Scan for the cell matching the given text and deliver its (x, y) coordinate at center. 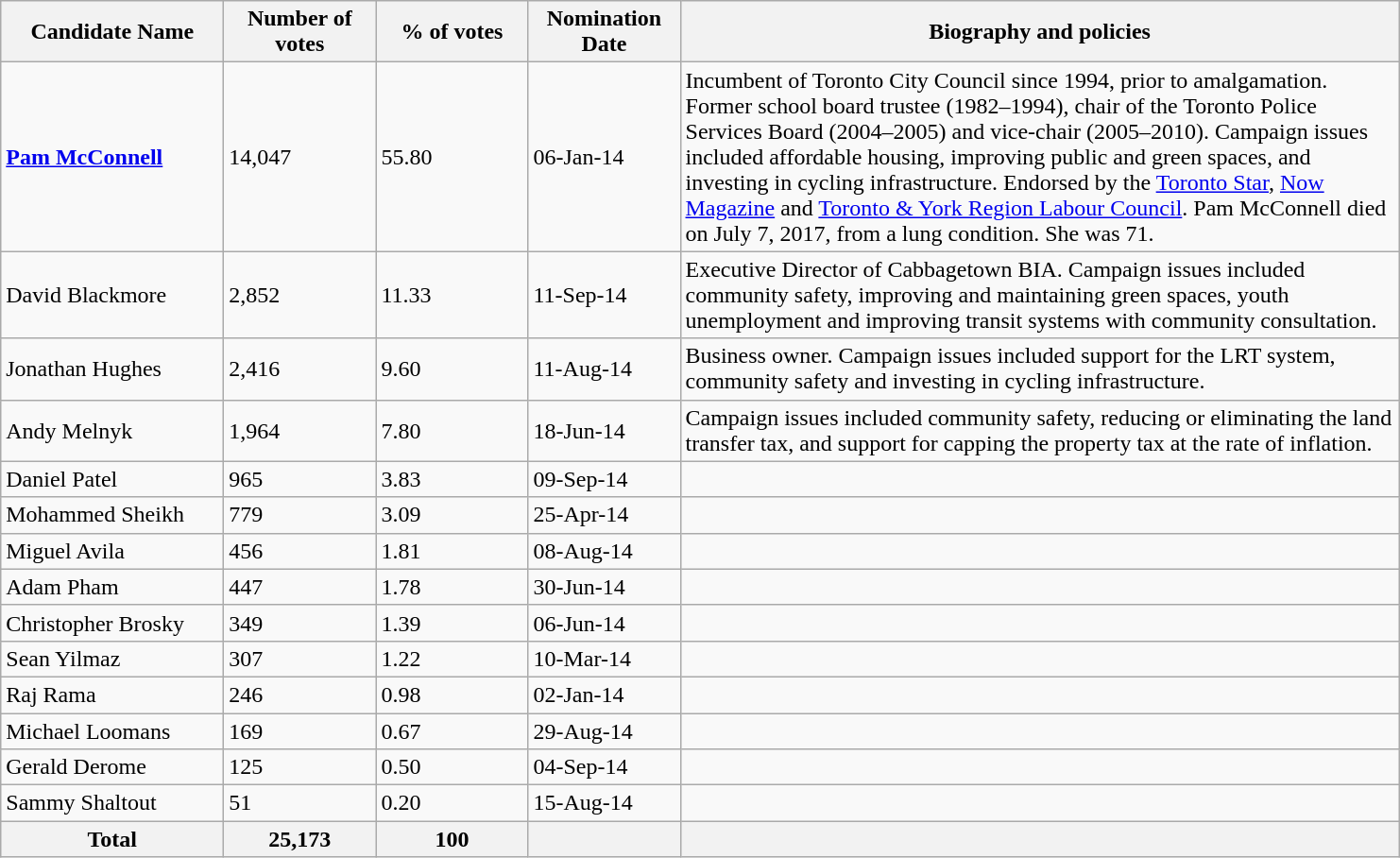
04-Sep-14 (605, 767)
100 (452, 839)
Sammy Shaltout (112, 803)
456 (300, 551)
Christopher Brosky (112, 623)
307 (300, 659)
Pam McConnell (112, 157)
Candidate Name (112, 32)
Number of votes (300, 32)
Miguel Avila (112, 551)
169 (300, 730)
25-Apr-14 (605, 515)
06-Jan-14 (605, 157)
1.39 (452, 623)
25,173 (300, 839)
Raj Rama (112, 695)
3.83 (452, 479)
Andy Melnyk (112, 431)
14,047 (300, 157)
1,964 (300, 431)
55.80 (452, 157)
51 (300, 803)
David Blackmore (112, 295)
0.67 (452, 730)
2,852 (300, 295)
11-Aug-14 (605, 369)
29-Aug-14 (605, 730)
Total (112, 839)
1.78 (452, 587)
11.33 (452, 295)
10-Mar-14 (605, 659)
18-Jun-14 (605, 431)
Biography and policies (1039, 32)
0.20 (452, 803)
779 (300, 515)
1.22 (452, 659)
08-Aug-14 (605, 551)
15-Aug-14 (605, 803)
% of votes (452, 32)
965 (300, 479)
Gerald Derome (112, 767)
Sean Yilmaz (112, 659)
246 (300, 695)
2,416 (300, 369)
3.09 (452, 515)
06-Jun-14 (605, 623)
7.80 (452, 431)
Mohammed Sheikh (112, 515)
447 (300, 587)
Michael Loomans (112, 730)
02-Jan-14 (605, 695)
9.60 (452, 369)
11-Sep-14 (605, 295)
Jonathan Hughes (112, 369)
Adam Pham (112, 587)
09-Sep-14 (605, 479)
30-Jun-14 (605, 587)
Nomination Date (605, 32)
349 (300, 623)
1.81 (452, 551)
0.98 (452, 695)
Business owner. Campaign issues included support for the LRT system, community safety and investing in cycling infrastructure. (1039, 369)
Daniel Patel (112, 479)
0.50 (452, 767)
125 (300, 767)
